Provide the (X, Y) coordinate of the cell's center where the given text is located.  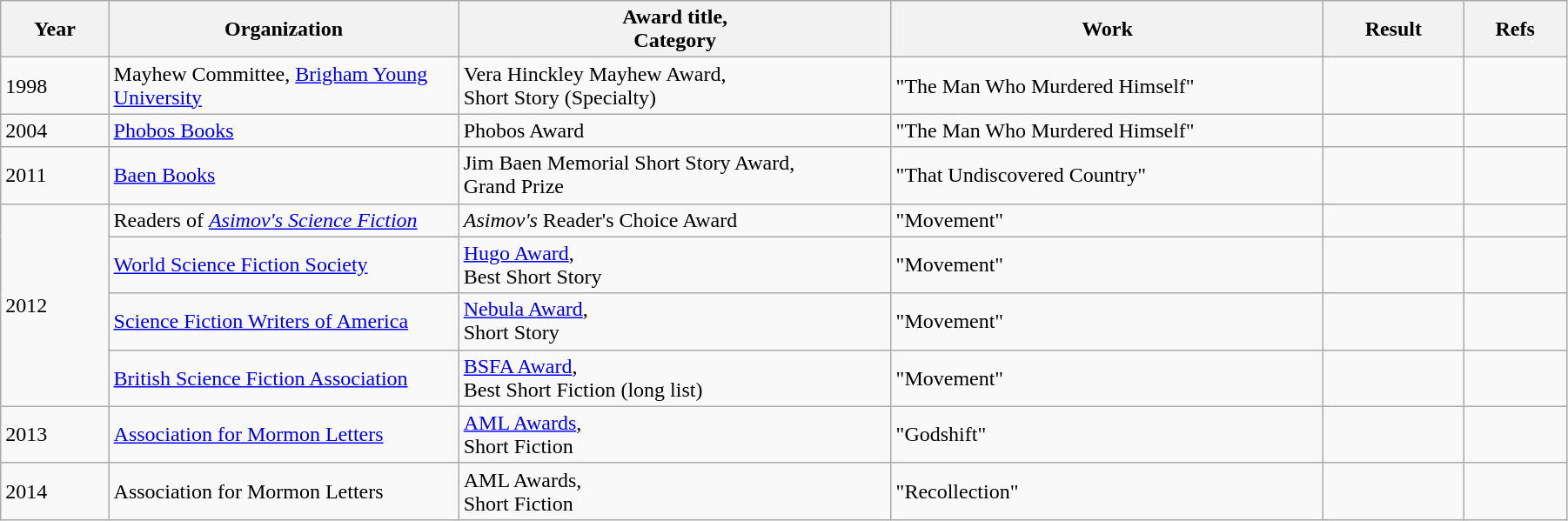
Phobos Award (675, 130)
Organization (284, 30)
2014 (55, 491)
2013 (55, 435)
"Godshift" (1107, 435)
2004 (55, 130)
"That Undiscovered Country" (1107, 176)
British Science Fiction Association (284, 377)
Asimov's Reader's Choice Award (675, 220)
Jim Baen Memorial Short Story Award, Grand Prize (675, 176)
Mayhew Committee, Brigham Young University (284, 85)
"Recollection" (1107, 491)
Year (55, 30)
Science Fiction Writers of America (284, 322)
Baen Books (284, 176)
2011 (55, 176)
Award title,Category (675, 30)
Phobos Books (284, 130)
1998 (55, 85)
Vera Hinckley Mayhew Award,Short Story (Specialty) (675, 85)
2012 (55, 304)
Refs (1516, 30)
BSFA Award,Best Short Fiction (long list) (675, 377)
Work (1107, 30)
Hugo Award,Best Short Story (675, 264)
Readers of Asimov's Science Fiction (284, 220)
Result (1394, 30)
Nebula Award,Short Story (675, 322)
World Science Fiction Society (284, 264)
